Find where the given text appears and provide that cell's center as [x, y] coordinate. 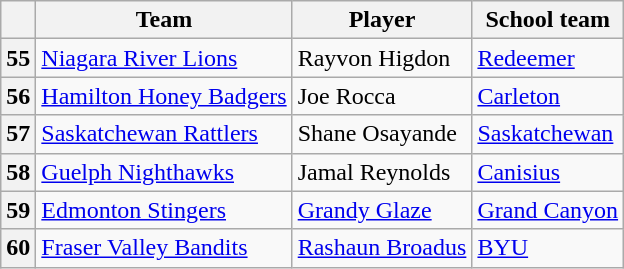
BYU [548, 248]
Saskatchewan Rattlers [164, 134]
Edmonton Stingers [164, 210]
59 [18, 210]
Guelph Nighthawks [164, 172]
Joe Rocca [382, 96]
Canisius [548, 172]
58 [18, 172]
Hamilton Honey Badgers [164, 96]
60 [18, 248]
School team [548, 20]
Saskatchewan [548, 134]
Shane Osayande [382, 134]
57 [18, 134]
Redeemer [548, 58]
Jamal Reynolds [382, 172]
Team [164, 20]
Rayvon Higdon [382, 58]
56 [18, 96]
Grandy Glaze [382, 210]
55 [18, 58]
Niagara River Lions [164, 58]
Rashaun Broadus [382, 248]
Grand Canyon [548, 210]
Carleton [548, 96]
Player [382, 20]
Fraser Valley Bandits [164, 248]
